Extract the (x, y) coordinate from the center of the cell holding the provided text.  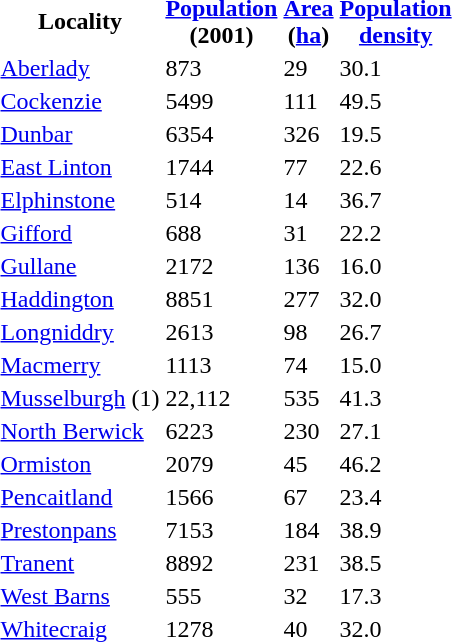
2172 (222, 266)
535 (308, 398)
2613 (222, 332)
231 (308, 563)
77 (308, 167)
688 (222, 233)
74 (308, 365)
184 (308, 530)
22,112 (222, 398)
7153 (222, 530)
14 (308, 200)
326 (308, 134)
1566 (222, 497)
2079 (222, 464)
8851 (222, 299)
6223 (222, 431)
873 (222, 68)
555 (222, 596)
32 (308, 596)
6354 (222, 134)
31 (308, 233)
111 (308, 101)
67 (308, 497)
136 (308, 266)
230 (308, 431)
277 (308, 299)
8892 (222, 563)
29 (308, 68)
1744 (222, 167)
45 (308, 464)
5499 (222, 101)
98 (308, 332)
1113 (222, 365)
514 (222, 200)
